Output the [x, y] coordinate of the center of the cell containing the given text.  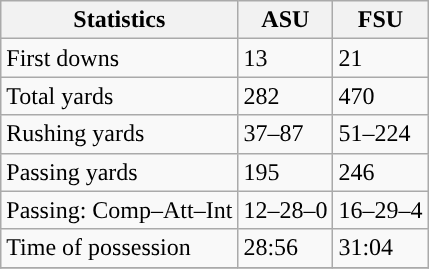
28:56 [286, 248]
FSU [380, 20]
470 [380, 96]
Passing: Comp–Att–Int [120, 210]
16–29–4 [380, 210]
31:04 [380, 248]
12–28–0 [286, 210]
13 [286, 58]
37–87 [286, 134]
Total yards [120, 96]
ASU [286, 20]
Passing yards [120, 172]
282 [286, 96]
Rushing yards [120, 134]
First downs [120, 58]
195 [286, 172]
Time of possession [120, 248]
21 [380, 58]
246 [380, 172]
51–224 [380, 134]
Statistics [120, 20]
